Determine the (x, y) coordinate at the center of the cell enclosing the given text.  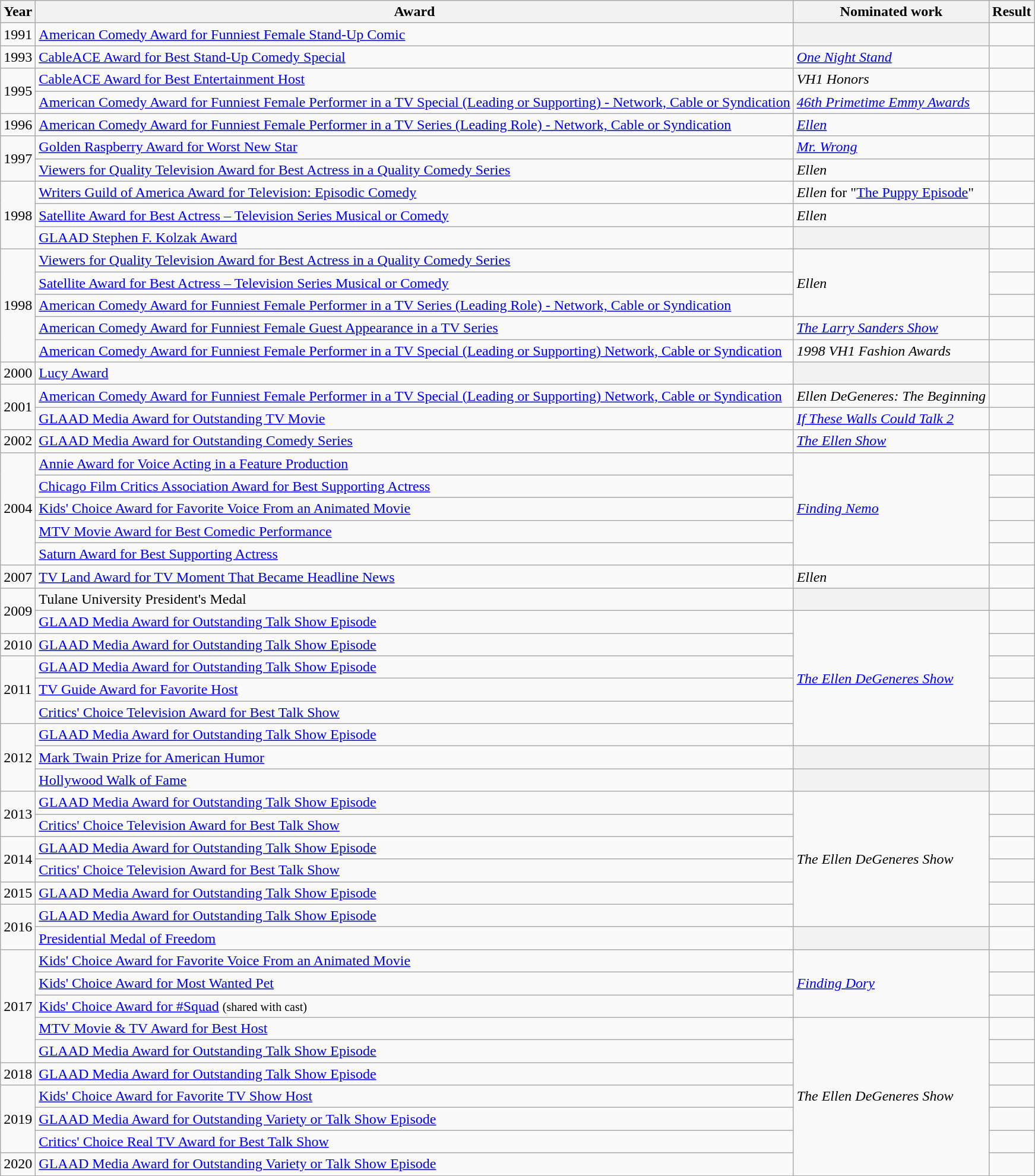
Hollywood Walk of Fame (414, 780)
Presidential Medal of Freedom (414, 938)
Kids' Choice Award for Favorite TV Show Host (414, 1096)
American Comedy Award for Funniest Female Guest Appearance in a TV Series (414, 328)
2018 (18, 1074)
2007 (18, 576)
Finding Dory (891, 983)
Kids' Choice Award for #Squad (shared with cast) (414, 1006)
2013 (18, 814)
MTV Movie & TV Award for Best Host (414, 1029)
Tulane University President's Medal (414, 599)
2000 (18, 373)
VH1 Honors (891, 80)
1996 (18, 125)
American Comedy Award for Funniest Female Performer in a TV Special (Leading or Supporting) - Network, Cable or Syndication (414, 102)
2014 (18, 859)
The Larry Sanders Show (891, 328)
The Ellen Show (891, 441)
1998 VH1 Fashion Awards (891, 351)
2001 (18, 407)
2019 (18, 1119)
Award (414, 12)
2012 (18, 757)
1995 (18, 91)
Ellen DeGeneres: The Beginning (891, 396)
Saturn Award for Best Supporting Actress (414, 554)
Ellen for "The Puppy Episode" (891, 192)
2017 (18, 1006)
American Comedy Award for Funniest Female Stand-Up Comic (414, 34)
Year (18, 12)
1991 (18, 34)
Writers Guild of America Award for Television: Episodic Comedy (414, 192)
Annie Award for Voice Acting in a Feature Production (414, 464)
TV Guide Award for Favorite Host (414, 690)
If These Walls Could Talk 2 (891, 419)
2011 (18, 690)
1997 (18, 159)
2004 (18, 509)
Finding Nemo (891, 509)
Mr. Wrong (891, 147)
2020 (18, 1164)
Kids' Choice Award for Most Wanted Pet (414, 983)
1993 (18, 57)
CableACE Award for Best Stand-Up Comedy Special (414, 57)
2009 (18, 610)
One Night Stand (891, 57)
Critics' Choice Real TV Award for Best Talk Show (414, 1142)
2002 (18, 441)
2010 (18, 644)
Result (1012, 12)
46th Primetime Emmy Awards (891, 102)
Lucy Award (414, 373)
GLAAD Media Award for Outstanding TV Movie (414, 419)
MTV Movie Award for Best Comedic Performance (414, 531)
2016 (18, 927)
GLAAD Stephen F. Kolzak Award (414, 237)
CableACE Award for Best Entertainment Host (414, 80)
2015 (18, 893)
Nominated work (891, 12)
TV Land Award for TV Moment That Became Headline News (414, 576)
Mark Twain Prize for American Humor (414, 757)
GLAAD Media Award for Outstanding Comedy Series (414, 441)
Chicago Film Critics Association Award for Best Supporting Actress (414, 486)
Golden Raspberry Award for Worst New Star (414, 147)
